Provide the [X, Y] coordinate of the cell's center where the given text is located.  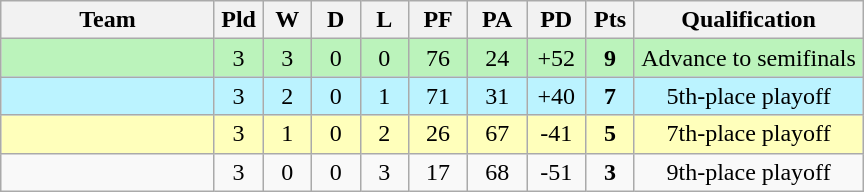
+40 [556, 96]
76 [438, 58]
Advance to semifinals [748, 58]
31 [498, 96]
7th-place playoff [748, 134]
PD [556, 20]
-41 [556, 134]
17 [438, 172]
D [336, 20]
Team [108, 20]
9 [610, 58]
68 [498, 172]
9th-place playoff [748, 172]
Pld [238, 20]
L [384, 20]
+52 [556, 58]
7 [610, 96]
24 [498, 58]
Qualification [748, 20]
-51 [556, 172]
PF [438, 20]
Pts [610, 20]
W [288, 20]
71 [438, 96]
26 [438, 134]
PA [498, 20]
5 [610, 134]
5th-place playoff [748, 96]
67 [498, 134]
